Provide the (x, y) coordinate of the cell's center where the given text is located.  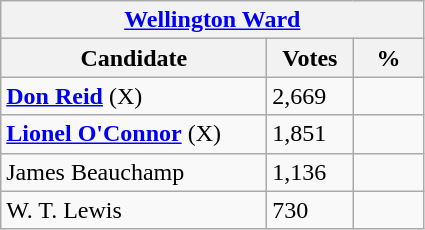
730 (310, 210)
2,669 (310, 96)
Wellington Ward (212, 20)
James Beauchamp (134, 172)
Lionel O'Connor (X) (134, 134)
Don Reid (X) (134, 96)
Votes (310, 58)
W. T. Lewis (134, 210)
1,136 (310, 172)
1,851 (310, 134)
% (388, 58)
Candidate (134, 58)
